Scan for the cell matching the given text and deliver its [x, y] coordinate at center. 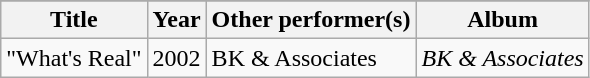
"What's Real" [74, 58]
Year [176, 20]
Album [502, 20]
2002 [176, 58]
Title [74, 20]
Other performer(s) [311, 20]
